Scan for the cell matching the given text and deliver its (x, y) coordinate at center. 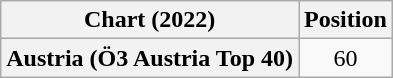
Chart (2022) (150, 20)
60 (346, 58)
Austria (Ö3 Austria Top 40) (150, 58)
Position (346, 20)
